Determine the (X, Y) coordinate at the center of the cell enclosing the given text.  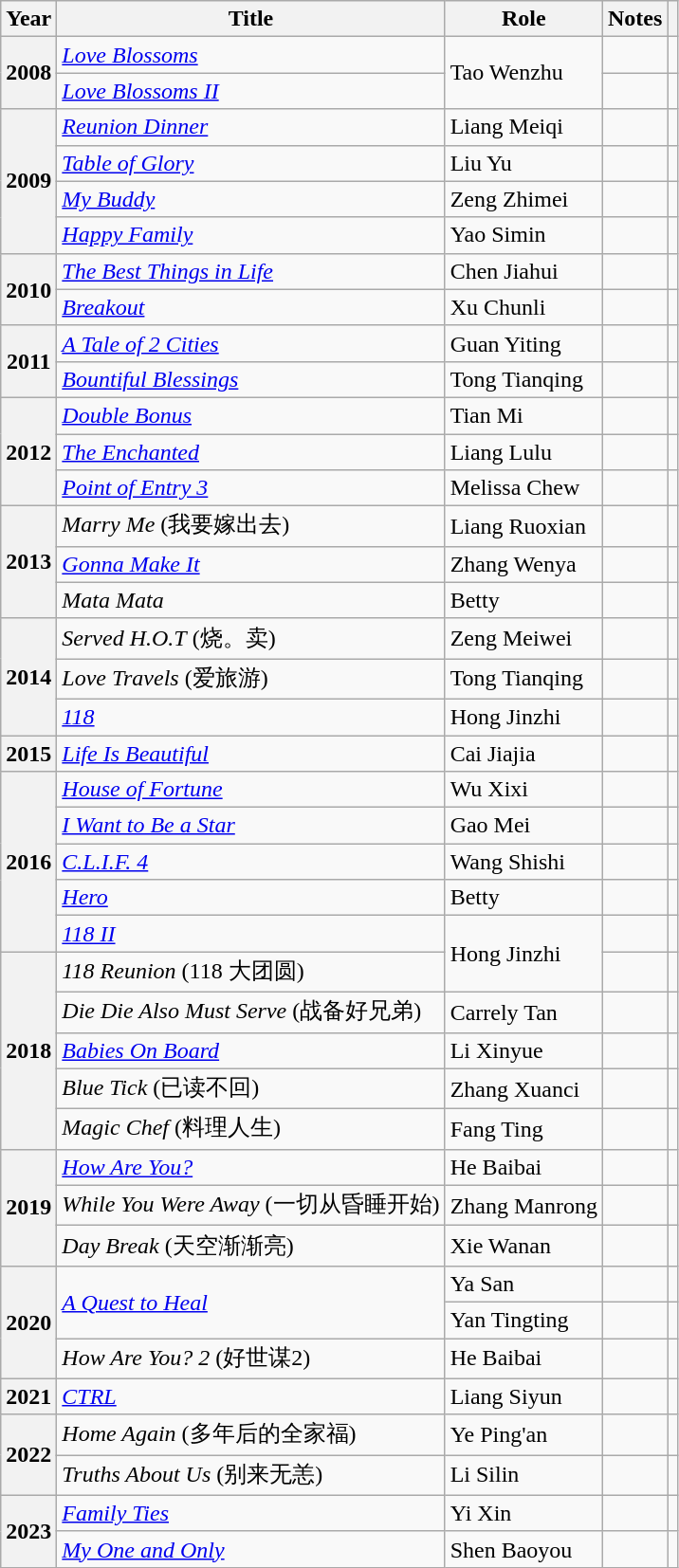
The Enchanted (250, 452)
Gonna Make It (250, 564)
Liang Siyun (523, 1396)
Chen Jiahui (523, 271)
Table of Glory (250, 163)
Cai Jiajia (523, 754)
Blue Tick (已读不回) (250, 1088)
Xie Wanan (523, 1246)
Hero (250, 898)
A Quest to Heal (250, 1302)
I Want to Be a Star (250, 826)
Yao Simin (523, 235)
Mata Mata (250, 600)
Babies On Board (250, 1050)
Melissa Chew (523, 488)
How Are You? (250, 1167)
2013 (28, 563)
2022 (28, 1454)
Bountiful Blessings (250, 379)
Happy Family (250, 235)
Love Travels (爱旅游) (250, 679)
Ya San (523, 1284)
A Tale of 2 Cities (250, 343)
Zhang Xuanci (523, 1088)
Wu Xixi (523, 790)
Marry Me (我要嫁出去) (250, 527)
Carrely Tan (523, 1012)
Liang Meiqi (523, 127)
Love Blossoms (250, 55)
Die Die Also Must Serve (战备好兄弟) (250, 1012)
Life Is Beautiful (250, 754)
2016 (28, 862)
Title (250, 19)
2023 (28, 1531)
Reunion Dinner (250, 127)
2019 (28, 1208)
Liang Lulu (523, 452)
Xu Chunli (523, 307)
Breakout (250, 307)
Ye Ping'an (523, 1435)
Notes (634, 19)
118 Reunion (118 大团圆) (250, 973)
While You Were Away (一切从昏睡开始) (250, 1206)
2011 (28, 361)
Truths About Us (别来无恙) (250, 1475)
2012 (28, 451)
Gao Mei (523, 826)
Shen Baoyou (523, 1549)
Fang Ting (523, 1130)
Role (523, 19)
Zhang Wenya (523, 564)
Zhang Manrong (523, 1206)
Double Bonus (250, 415)
Year (28, 19)
2014 (28, 677)
Love Blossoms II (250, 91)
The Best Things in Life (250, 271)
2008 (28, 73)
Home Again (多年后的全家福) (250, 1435)
How Are You? 2 (好世谋2) (250, 1359)
Li Xinyue (523, 1050)
Liang Ruoxian (523, 527)
Li Silin (523, 1475)
Yi Xin (523, 1513)
2020 (28, 1322)
Served H.O.T (烧。卖) (250, 639)
2021 (28, 1396)
2018 (28, 1050)
Wang Shishi (523, 862)
Tao Wenzhu (523, 73)
Magic Chef (料理人生) (250, 1130)
Guan Yiting (523, 343)
Day Break (天空渐渐亮) (250, 1246)
Zeng Zhimei (523, 199)
C.L.I.F. 4 (250, 862)
My One and Only (250, 1549)
Family Ties (250, 1513)
CTRL (250, 1396)
Point of Entry 3 (250, 488)
118 II (250, 934)
Tian Mi (523, 415)
118 (250, 717)
2015 (28, 754)
Zeng Meiwei (523, 639)
Liu Yu (523, 163)
My Buddy (250, 199)
2009 (28, 181)
Yan Tingting (523, 1320)
2010 (28, 289)
House of Fortune (250, 790)
